Extract the [x, y] coordinate from the center of the cell holding the provided text.  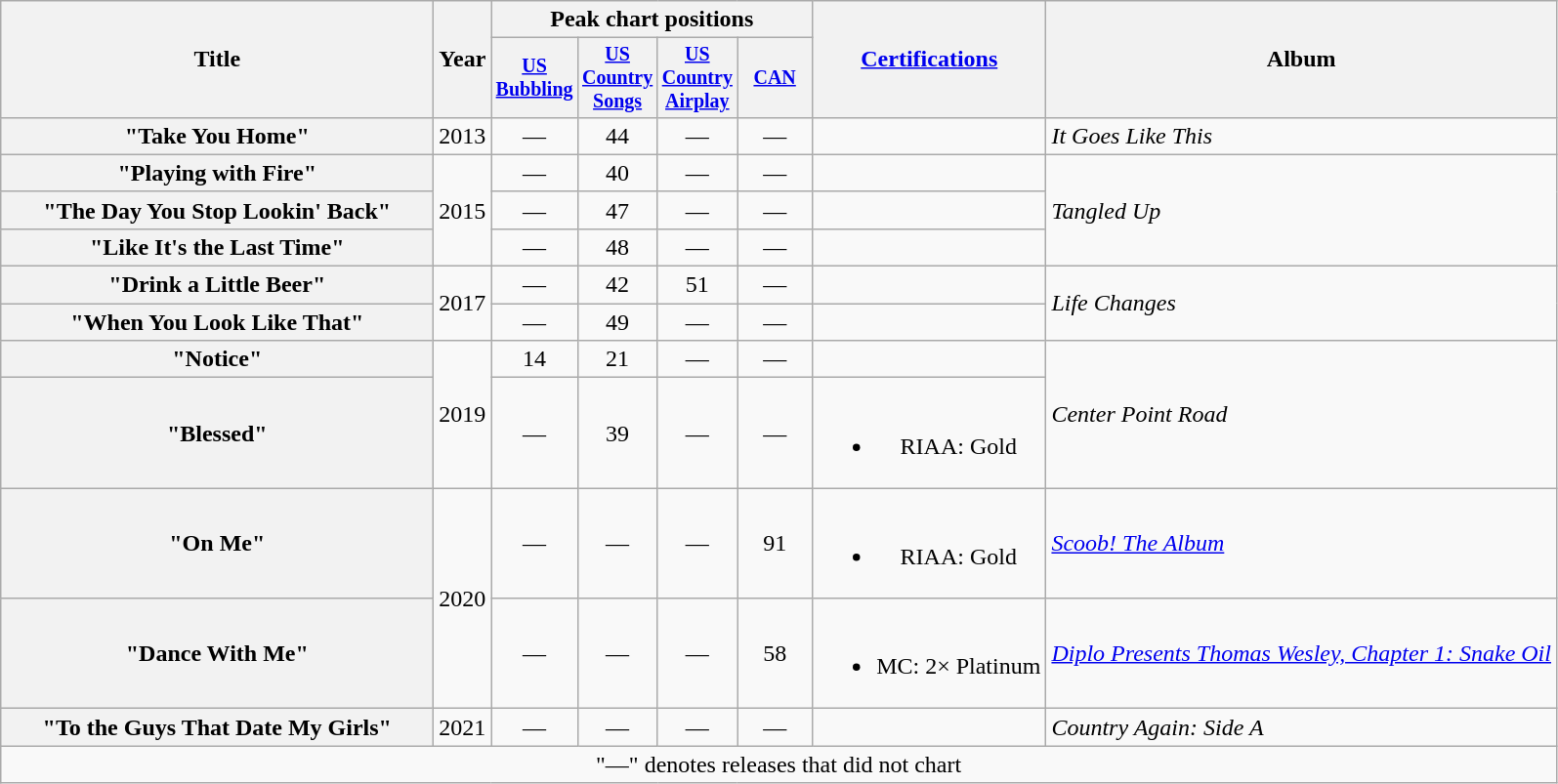
US Country Songs [617, 78]
"When You Look Like That" [217, 322]
42 [617, 285]
2015 [463, 210]
"Like It's the Last Time" [217, 247]
Tangled Up [1301, 210]
"Drink a Little Beer" [217, 285]
"Notice" [217, 359]
40 [617, 173]
51 [697, 285]
14 [534, 359]
"Dance With Me" [217, 654]
2021 [463, 727]
21 [617, 359]
Year [463, 60]
91 [776, 543]
It Goes Like This [1301, 136]
Title [217, 60]
Peak chart positions [653, 20]
2019 [463, 414]
Diplo Presents Thomas Wesley, Chapter 1: Snake Oil [1301, 654]
2013 [463, 136]
"Blessed" [217, 433]
Center Point Road [1301, 414]
US Bubbling [534, 78]
Life Changes [1301, 304]
48 [617, 247]
47 [617, 210]
"To the Guys That Date My Girls" [217, 727]
US Country Airplay [697, 78]
"Playing with Fire" [217, 173]
"Take You Home" [217, 136]
2020 [463, 598]
"On Me" [217, 543]
MC: 2× Platinum [930, 654]
49 [617, 322]
Country Again: Side A [1301, 727]
Album [1301, 60]
Certifications [930, 60]
44 [617, 136]
CAN [776, 78]
"The Day You Stop Lookin' Back" [217, 210]
2017 [463, 304]
58 [776, 654]
Scoob! The Album [1301, 543]
"—" denotes releases that did not chart [779, 764]
39 [617, 433]
